From the cell containing the given text, extract its center point as (X, Y) coordinate. 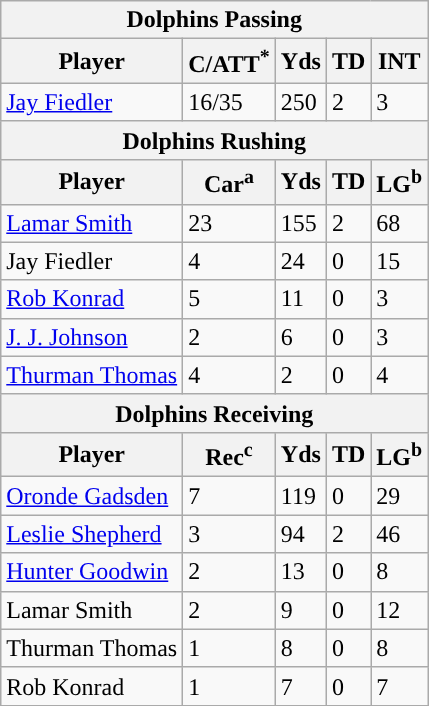
Dolphins Passing (214, 20)
Oronde Gadsden (92, 496)
11 (300, 299)
5 (230, 299)
29 (400, 496)
Recc (230, 454)
155 (300, 223)
Cara (230, 182)
15 (400, 261)
Leslie Shepherd (92, 534)
INT (400, 62)
12 (400, 610)
23 (230, 223)
Dolphins Rushing (214, 140)
C/ATT* (230, 62)
250 (300, 102)
J. J. Johnson (92, 337)
6 (300, 337)
16/35 (230, 102)
Dolphins Receiving (214, 413)
46 (400, 534)
Hunter Goodwin (92, 572)
9 (300, 610)
94 (300, 534)
13 (300, 572)
24 (300, 261)
68 (400, 223)
119 (300, 496)
